Provide the (x, y) coordinate of the cell's center where the given text is located.  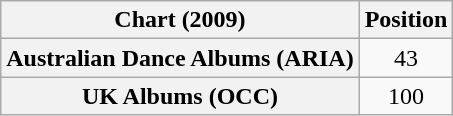
Australian Dance Albums (ARIA) (180, 58)
UK Albums (OCC) (180, 96)
43 (406, 58)
Chart (2009) (180, 20)
Position (406, 20)
100 (406, 96)
